Return (x, y) of the center of cell containing provided text 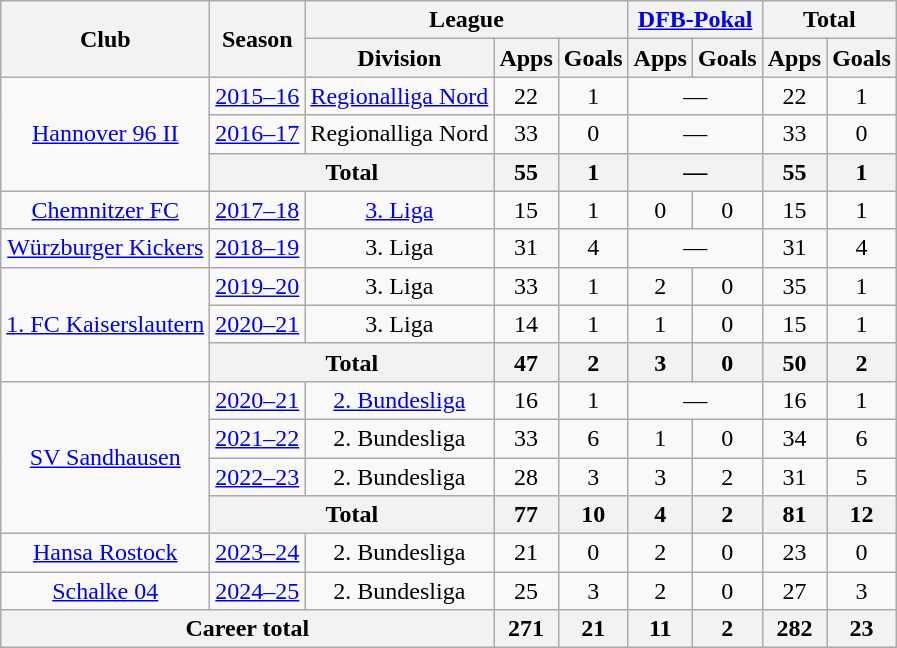
2016–17 (258, 134)
12 (862, 515)
2018–19 (258, 248)
5 (862, 477)
271 (526, 629)
2015–16 (258, 96)
Hansa Rostock (106, 553)
SV Sandhausen (106, 457)
27 (794, 591)
77 (526, 515)
Club (106, 39)
Career total (248, 629)
2023–24 (258, 553)
1. FC Kaiserslautern (106, 324)
25 (526, 591)
League (466, 20)
35 (794, 286)
14 (526, 324)
Schalke 04 (106, 591)
50 (794, 362)
Hannover 96 II (106, 134)
2019–20 (258, 286)
DFB-Pokal (695, 20)
2024–25 (258, 591)
34 (794, 438)
Division (400, 58)
81 (794, 515)
282 (794, 629)
11 (660, 629)
2017–18 (258, 210)
2022–23 (258, 477)
2021–22 (258, 438)
10 (593, 515)
Chemnitzer FC (106, 210)
28 (526, 477)
Würzburger Kickers (106, 248)
Season (258, 39)
47 (526, 362)
